Search for the cell housing the specified text and yield its (X, Y) center coordinate. 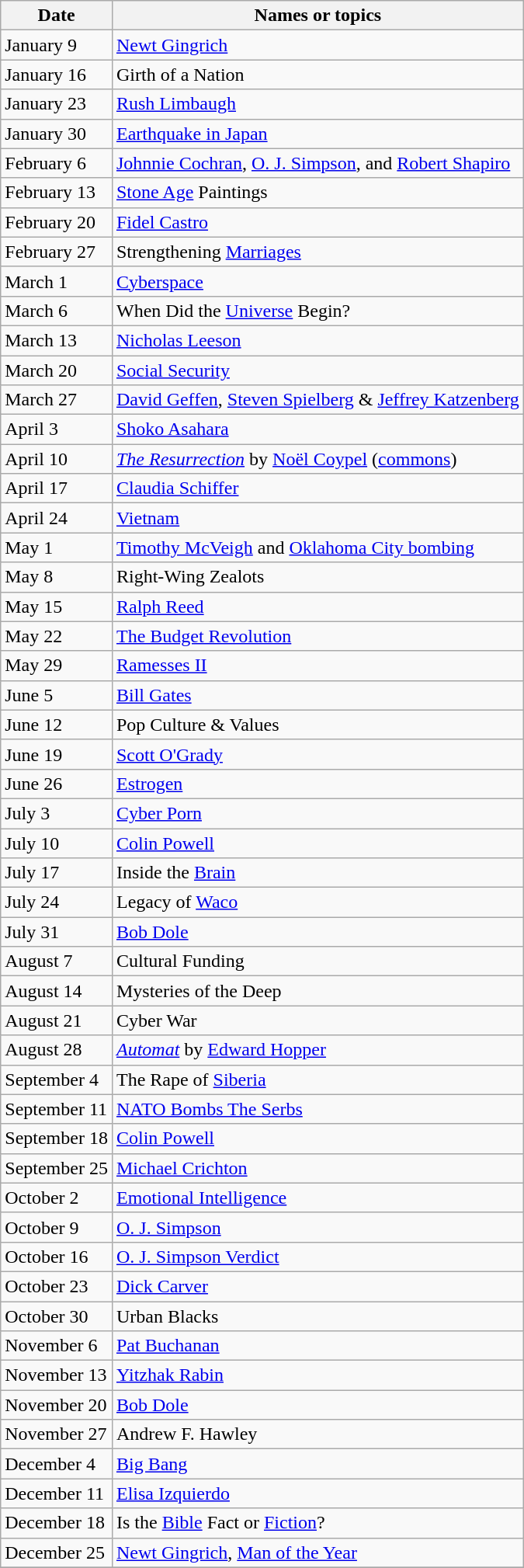
Names or topics (318, 16)
Pop Culture & Values (318, 725)
Strengthening Marriages (318, 252)
Dick Carver (318, 1286)
May 15 (57, 607)
Newt Gingrich, Man of the Year (318, 1552)
Ralph Reed (318, 607)
The Resurrection by Noël Coypel (commons) (318, 459)
July 10 (57, 843)
July 17 (57, 873)
Cultural Funding (318, 961)
Right-Wing Zealots (318, 577)
July 3 (57, 813)
Is the Bible Fact or Fiction? (318, 1523)
July 24 (57, 902)
Estrogen (318, 784)
October 16 (57, 1257)
Mysteries of the Deep (318, 991)
March 1 (57, 281)
December 4 (57, 1464)
Girth of a Nation (318, 75)
April 17 (57, 488)
February 13 (57, 193)
Cyber War (318, 1020)
Pat Buchanan (318, 1346)
Earthquake in Japan (318, 134)
Yitzhak Rabin (318, 1375)
December 25 (57, 1552)
May 1 (57, 548)
Shoko Asahara (318, 429)
August 14 (57, 991)
September 25 (57, 1168)
October 2 (57, 1198)
O. J. Simpson Verdict (318, 1257)
Newt Gingrich (318, 45)
NATO Bombs The Serbs (318, 1109)
June 26 (57, 784)
June 19 (57, 754)
April 3 (57, 429)
April 10 (57, 459)
November 27 (57, 1434)
David Geffen, Steven Spielberg & Jeffrey Katzenberg (318, 400)
December 18 (57, 1523)
September 4 (57, 1080)
November 13 (57, 1375)
Michael Crichton (318, 1168)
Elisa Izquierdo (318, 1493)
November 20 (57, 1405)
Bill Gates (318, 695)
Cyberspace (318, 281)
October 9 (57, 1227)
Fidel Castro (318, 222)
January 16 (57, 75)
July 31 (57, 932)
Johnnie Cochran, O. J. Simpson, and Robert Shapiro (318, 163)
August 28 (57, 1050)
August 21 (57, 1020)
Automat by Edward Hopper (318, 1050)
The Rape of Siberia (318, 1080)
Emotional Intelligence (318, 1198)
March 27 (57, 400)
The Budget Revolution (318, 636)
March 13 (57, 340)
Timothy McVeigh and Oklahoma City bombing (318, 548)
Rush Limbaugh (318, 104)
September 18 (57, 1139)
May 29 (57, 666)
Social Security (318, 370)
October 30 (57, 1316)
Inside the Brain (318, 873)
May 22 (57, 636)
Ramesses II (318, 666)
Cyber Porn (318, 813)
Claudia Schiffer (318, 488)
February 27 (57, 252)
January 9 (57, 45)
August 7 (57, 961)
April 24 (57, 518)
Urban Blacks (318, 1316)
March 6 (57, 311)
Vietnam (318, 518)
June 5 (57, 695)
Date (57, 16)
Andrew F. Hawley (318, 1434)
Scott O'Grady (318, 754)
O. J. Simpson (318, 1227)
February 20 (57, 222)
June 12 (57, 725)
February 6 (57, 163)
Nicholas Leeson (318, 340)
October 23 (57, 1286)
March 20 (57, 370)
Legacy of Waco (318, 902)
January 23 (57, 104)
September 11 (57, 1109)
December 11 (57, 1493)
Big Bang (318, 1464)
May 8 (57, 577)
When Did the Universe Begin? (318, 311)
January 30 (57, 134)
November 6 (57, 1346)
Stone Age Paintings (318, 193)
